Return the (X, Y) coordinate for the center point of the cell that contains the specified text.  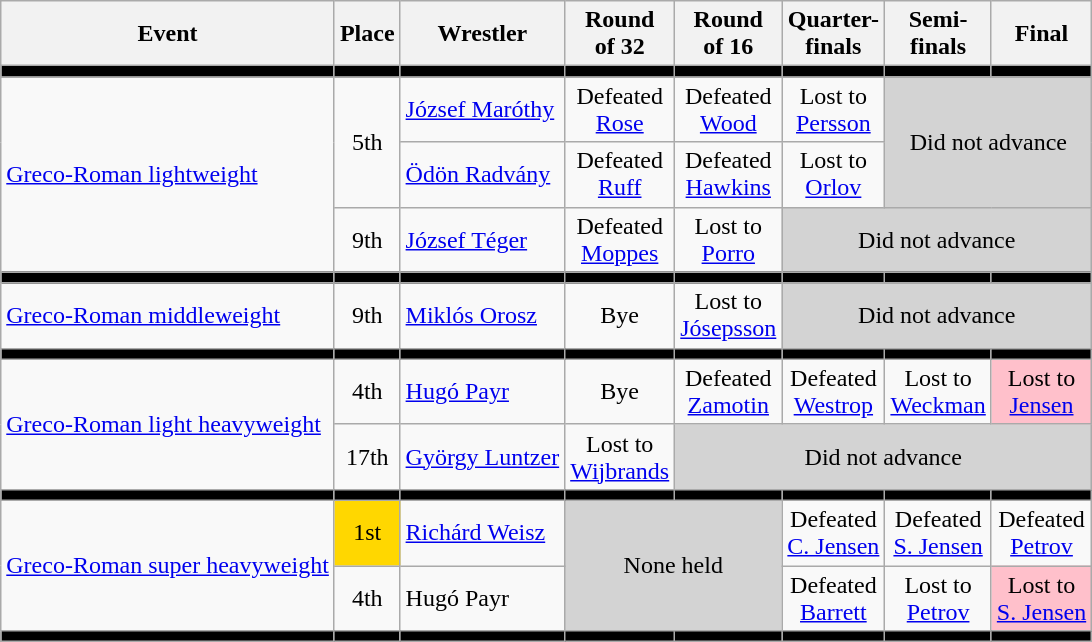
Defeated Petrov (1041, 532)
Defeated Zamotin (728, 392)
Lost to S. Jensen (1041, 598)
Event (168, 34)
Round of 16 (728, 34)
Lost to Petrov (938, 598)
Defeated Wood (728, 110)
Lost to Wijbrands (620, 456)
5th (367, 142)
Semi-finals (938, 34)
Lost to Jósepsson (728, 316)
Defeated C. Jensen (834, 532)
Place (367, 34)
Wrestler (482, 34)
Greco-Roman super heavyweight (168, 565)
Richárd Weisz (482, 532)
None held (674, 565)
Round of 32 (620, 34)
Defeated Hawkins (728, 174)
Miklós Orosz (482, 316)
Final (1041, 34)
17th (367, 456)
József Maróthy (482, 110)
Defeated Barrett (834, 598)
Defeated Moppes (620, 240)
Ödön Radvány (482, 174)
Lost to Weckman (938, 392)
Defeated Rose (620, 110)
1st (367, 532)
Greco-Roman middleweight (168, 316)
Lost to Jensen (1041, 392)
Lost to Porro (728, 240)
József Téger (482, 240)
Defeated S. Jensen (938, 532)
Greco-Roman lightweight (168, 174)
Defeated Westrop (834, 392)
Greco-Roman light heavyweight (168, 424)
Quarter-finals (834, 34)
Lost to Orlov (834, 174)
Defeated Ruff (620, 174)
Lost to Persson (834, 110)
György Luntzer (482, 456)
